Determine the [x, y] coordinate at the center of the cell enclosing the given text.  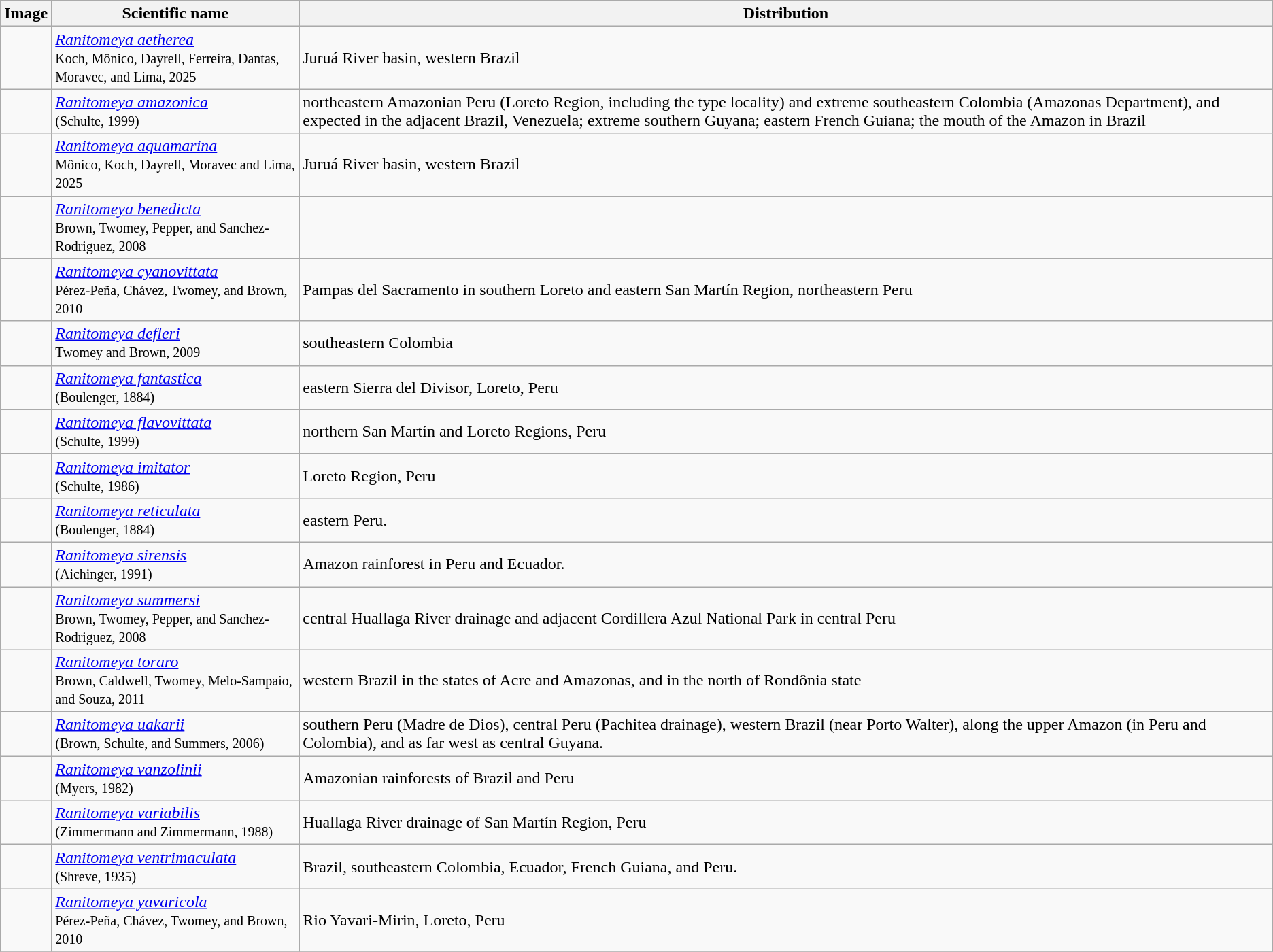
Ranitomeya uakarii(Brown, Schulte, and Summers, 2006) [175, 734]
northern San Martín and Loreto Regions, Peru [786, 431]
central Huallaga River drainage and adjacent Cordillera Azul National Park in central Peru [786, 617]
Ranitomeya summersiBrown, Twomey, Pepper, and Sanchez-Rodriguez, 2008 [175, 617]
Amazonian rainforests of Brazil and Peru [786, 778]
Ranitomeya defleriTwomey and Brown, 2009 [175, 343]
Ranitomeya cyanovittataPérez-Peña, Chávez, Twomey, and Brown, 2010 [175, 290]
Ranitomeya benedictaBrown, Twomey, Pepper, and Sanchez-Rodriguez, 2008 [175, 227]
Ranitomeya aethereaKoch, Mônico, Dayrell, Ferreira, Dantas, Moravec, and Lima, 2025 [175, 58]
Scientific name [175, 14]
Brazil, southeastern Colombia, Ecuador, French Guiana, and Peru. [786, 866]
Rio Yavari-Mirin, Loreto, Peru [786, 920]
Ranitomeya imitator(Schulte, 1986) [175, 476]
Distribution [786, 14]
Ranitomeya flavovittata(Schulte, 1999) [175, 431]
Ranitomeya toraroBrown, Caldwell, Twomey, Melo-Sampaio, and Souza, 2011 [175, 681]
eastern Peru. [786, 520]
Ranitomeya fantastica(Boulenger, 1884) [175, 388]
Huallaga River drainage of San Martín Region, Peru [786, 823]
Ranitomeya amazonica(Schulte, 1999) [175, 112]
Ranitomeya aquamarinaMônico, Koch, Dayrell, Moravec and Lima, 2025 [175, 165]
southeastern Colombia [786, 343]
Ranitomeya sirensis(Aichinger, 1991) [175, 564]
Image [26, 14]
Ranitomeya yavaricolaPérez-Peña, Chávez, Twomey, and Brown, 2010 [175, 920]
Amazon rainforest in Peru and Ecuador. [786, 564]
eastern Sierra del Divisor, Loreto, Peru [786, 388]
Pampas del Sacramento in southern Loreto and eastern San Martín Region, northeastern Peru [786, 290]
Ranitomeya variabilis(Zimmermann and Zimmermann, 1988) [175, 823]
Ranitomeya vanzolinii(Myers, 1982) [175, 778]
Loreto Region, Peru [786, 476]
Ranitomeya ventrimaculata(Shreve, 1935) [175, 866]
Ranitomeya reticulata(Boulenger, 1884) [175, 520]
western Brazil in the states of Acre and Amazonas, and in the north of Rondônia state [786, 681]
